Provide the (X, Y) coordinate of the cell's center where the given text is located.  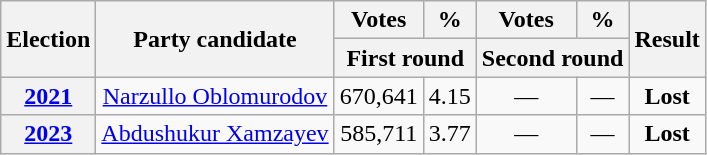
Narzullo Oblomurodov (215, 96)
3.77 (450, 134)
First round (405, 58)
Second round (552, 58)
Party candidate (215, 39)
Abdushukur Xamzayev (215, 134)
2023 (48, 134)
2021 (48, 96)
4.15 (450, 96)
Result (667, 39)
Election (48, 39)
670,641 (378, 96)
585,711 (378, 134)
